For the text-containing cell, return its midpoint in [X, Y] coordinate format. 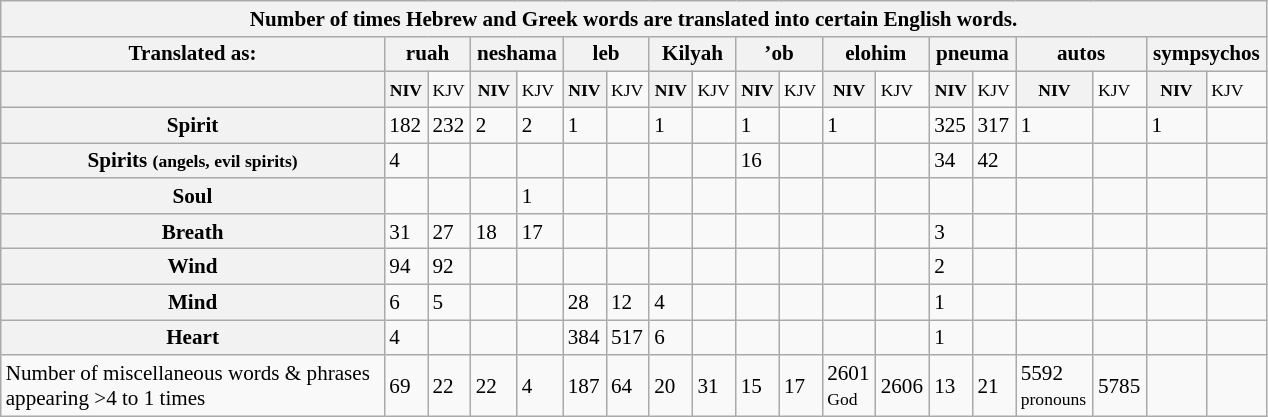
13 [950, 386]
Number of times Hebrew and Greek words are translated into certain English words. [634, 18]
69 [406, 386]
leb [606, 54]
ruah [427, 54]
27 [450, 230]
317 [994, 124]
neshama [517, 54]
2601God [848, 386]
3 [950, 230]
Breath [193, 230]
15 [758, 386]
42 [994, 160]
autos [1082, 54]
Wind [193, 266]
Soul [193, 196]
182 [406, 124]
28 [584, 302]
Spirits (angels, evil spirits) [193, 160]
16 [758, 160]
20 [670, 386]
Heart [193, 338]
94 [406, 266]
Kilyah [692, 54]
5 [450, 302]
92 [450, 266]
384 [584, 338]
Number of miscellaneous words & phrasesappearing >4 to 1 times [193, 386]
34 [950, 160]
232 [450, 124]
Translated as: [193, 54]
64 [628, 386]
18 [494, 230]
517 [628, 338]
sympsychos [1206, 54]
187 [584, 386]
Mind [193, 302]
’ob [779, 54]
21 [994, 386]
2606 [902, 386]
Spirit [193, 124]
5592pronouns [1054, 386]
325 [950, 124]
pneuma [972, 54]
elohim [876, 54]
12 [628, 302]
5785 [1120, 386]
